Search for the cell housing the specified text and yield its (X, Y) center coordinate. 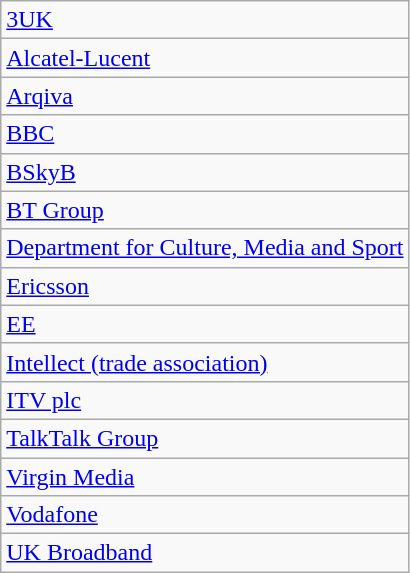
ITV plc (205, 400)
Virgin Media (205, 477)
Intellect (trade association) (205, 362)
Vodafone (205, 515)
TalkTalk Group (205, 438)
EE (205, 324)
BT Group (205, 210)
Arqiva (205, 96)
BBC (205, 134)
Alcatel-Lucent (205, 58)
UK Broadband (205, 553)
BSkyB (205, 172)
Department for Culture, Media and Sport (205, 248)
Ericsson (205, 286)
3UK (205, 20)
